Capture the cell that displays the provided text and extract its (x, y) central coordinate. 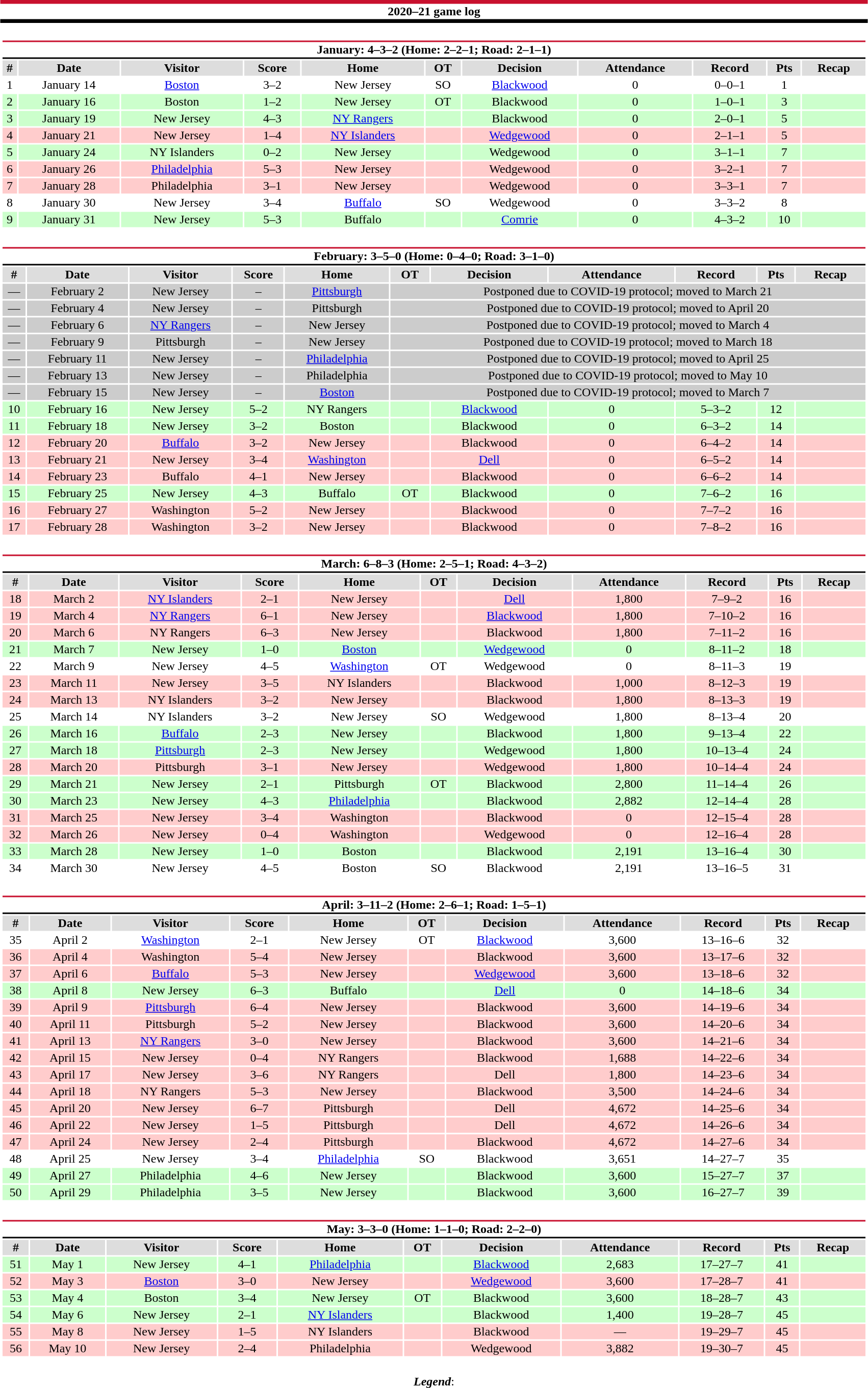
48 (15, 1159)
42 (15, 1058)
April 13 (70, 1041)
7–7–2 (716, 510)
6–7 (259, 1108)
8–13–4 (727, 716)
17–28–7 (722, 1281)
19–30–7 (722, 1349)
3–6 (259, 1074)
Postponed due to COVID-19 protocol; moved to March 21 (627, 291)
51 (15, 1264)
19–29–7 (722, 1331)
March 28 (74, 851)
12–15–4 (727, 817)
1,000 (628, 683)
13–16–4 (727, 851)
16–27–7 (723, 1193)
Postponed due to COVID-19 protocol; moved to March 18 (627, 342)
January 28 (69, 186)
8–11–2 (727, 649)
6–4–2 (716, 443)
1–2 (272, 101)
5–4 (259, 957)
April 11 (70, 1024)
May 4 (67, 1298)
April 29 (70, 1193)
2,882 (628, 801)
March 4 (74, 615)
April 6 (70, 973)
14–22–6 (723, 1058)
1–0–1 (730, 101)
February 11 (78, 358)
March 30 (74, 868)
9 (10, 220)
March 23 (74, 801)
14–18–6 (723, 991)
17–27–7 (722, 1264)
7–9–2 (727, 599)
13–17–6 (723, 957)
May 1 (67, 1264)
Postponed due to COVID-19 protocol; moved to April 25 (627, 358)
11–14–4 (727, 784)
February 25 (78, 493)
6–1 (269, 615)
February 15 (78, 392)
13–18–6 (723, 973)
13 (14, 459)
5–3–2 (716, 409)
53 (15, 1298)
19–28–7 (722, 1315)
April 2 (70, 940)
12–16–4 (727, 835)
Comrie (520, 220)
March 26 (74, 835)
May 10 (67, 1349)
10–14–4 (727, 767)
January 26 (69, 169)
4–6 (259, 1175)
April 20 (70, 1108)
March 20 (74, 767)
May 3 (67, 1281)
6–6–2 (716, 477)
Postponed due to COVID-19 protocol; moved to April 20 (627, 309)
14–26–6 (723, 1125)
6–5–2 (716, 459)
17 (14, 527)
January 31 (69, 220)
29 (15, 784)
April 17 (70, 1074)
March 9 (74, 666)
January 30 (69, 202)
February 18 (78, 426)
7–6–2 (716, 493)
February 23 (78, 477)
7–10–2 (727, 615)
January 19 (69, 119)
April 25 (70, 1159)
3–2–1 (730, 169)
January 24 (69, 152)
50 (15, 1193)
January 14 (69, 85)
April 22 (70, 1125)
Postponed due to COVID-19 protocol; moved to March 4 (627, 325)
14–20–6 (723, 1024)
April 15 (70, 1058)
23 (15, 683)
February 28 (78, 527)
8–12–3 (727, 683)
25 (15, 716)
May 6 (67, 1315)
0–0–1 (730, 85)
15 (14, 493)
3,651 (623, 1159)
March 11 (74, 683)
21 (15, 649)
4 (10, 135)
2–1–1 (730, 135)
January: 4–3–2 (Home: 2–2–1; Road: 2–1–1) (433, 50)
7–8–2 (716, 527)
March 25 (74, 817)
2–0–1 (730, 119)
1,688 (623, 1058)
18–28–7 (722, 1298)
February 13 (78, 376)
Postponed due to COVID-19 protocol; moved to May 10 (627, 376)
1,400 (620, 1315)
April 4 (70, 957)
14–27–7 (723, 1159)
3–3–2 (730, 202)
April 8 (70, 991)
April 9 (70, 1007)
44 (15, 1092)
March 16 (74, 734)
February 9 (78, 342)
3,882 (620, 1349)
March 18 (74, 750)
54 (15, 1315)
March 7 (74, 649)
38 (15, 991)
6–4 (259, 1007)
8–13–3 (727, 700)
56 (15, 1349)
3–1–1 (730, 152)
12–14–4 (727, 801)
36 (15, 957)
15–27–7 (723, 1175)
March 13 (74, 700)
January 21 (69, 135)
February 4 (78, 309)
14–25–6 (723, 1108)
3–3–1 (730, 186)
April 24 (70, 1142)
13–16–5 (727, 868)
May 8 (67, 1331)
14–21–6 (723, 1041)
13–16–6 (723, 940)
April: 3–11–2 (Home: 2–6–1; Road: 1–5–1) (433, 905)
0–2 (272, 152)
February 20 (78, 443)
February: 3–5–0 (Home: 0–4–0; Road: 3–1–0) (433, 256)
February 6 (78, 325)
2,683 (620, 1264)
49 (15, 1175)
March 14 (74, 716)
55 (15, 1331)
14–23–6 (723, 1074)
4–3–2 (730, 220)
47 (15, 1142)
March 21 (74, 784)
9–13–4 (727, 734)
52 (15, 1281)
1–4 (272, 135)
2020–21 game log (434, 11)
2,800 (628, 784)
February 2 (78, 291)
10–13–4 (727, 750)
14–24–6 (723, 1092)
January 16 (69, 101)
February 27 (78, 510)
8–11–3 (727, 666)
February 21 (78, 459)
3,500 (623, 1092)
6–3–2 (716, 426)
February 16 (78, 409)
March 6 (74, 633)
6 (10, 169)
40 (15, 1024)
March 2 (74, 599)
14–27–6 (723, 1142)
7–11–2 (727, 633)
27 (15, 750)
11 (14, 426)
March: 6–8–3 (Home: 2–5–1; Road: 4–3–2) (433, 564)
May: 3–3–0 (Home: 1–1–0; Road: 2–2–0) (433, 1229)
April 18 (70, 1092)
Postponed due to COVID-19 protocol; moved to March 7 (627, 392)
46 (15, 1125)
14–19–6 (723, 1007)
April 27 (70, 1175)
33 (15, 851)
2 (10, 101)
